Determine the (x, y) coordinate at the center of the cell enclosing the given text.  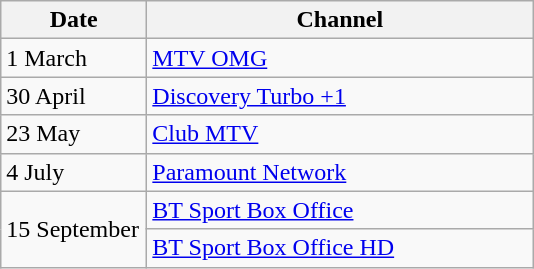
Channel (340, 20)
4 July (74, 172)
Date (74, 20)
Discovery Turbo +1 (340, 96)
MTV OMG (340, 58)
23 May (74, 134)
Paramount Network (340, 172)
30 April (74, 96)
1 March (74, 58)
Club MTV (340, 134)
BT Sport Box Office HD (340, 248)
15 September (74, 229)
BT Sport Box Office (340, 210)
